Provide the [x, y] coordinate of the cell's center where the given text is located.  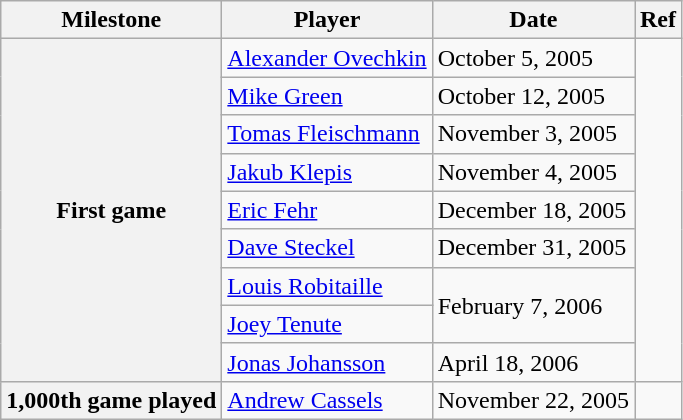
October 12, 2005 [533, 96]
Mike Green [327, 96]
Joey Tenute [327, 324]
December 18, 2005 [533, 210]
Player [327, 20]
February 7, 2006 [533, 305]
Alexander Ovechkin [327, 58]
November 22, 2005 [533, 400]
October 5, 2005 [533, 58]
First game [112, 210]
November 3, 2005 [533, 134]
Date [533, 20]
December 31, 2005 [533, 248]
Andrew Cassels [327, 400]
Louis Robitaille [327, 286]
Tomas Fleischmann [327, 134]
Jonas Johansson [327, 362]
November 4, 2005 [533, 172]
Jakub Klepis [327, 172]
Dave Steckel [327, 248]
Ref [658, 20]
Milestone [112, 20]
April 18, 2006 [533, 362]
Eric Fehr [327, 210]
1,000th game played [112, 400]
